Capture the cell that displays the provided text and extract its [X, Y] central coordinate. 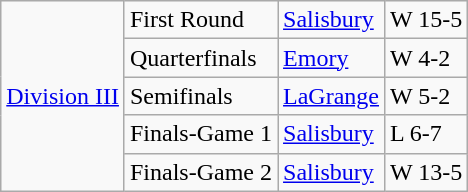
L 6-7 [426, 134]
Quarterfinals [200, 58]
W 13-5 [426, 172]
Division III [63, 96]
Finals-Game 1 [200, 134]
Finals-Game 2 [200, 172]
LaGrange [332, 96]
Semifinals [200, 96]
W 5-2 [426, 96]
First Round [200, 20]
Emory [332, 58]
W 15-5 [426, 20]
W 4-2 [426, 58]
